For the text-containing cell, return its midpoint in (x, y) coordinate format. 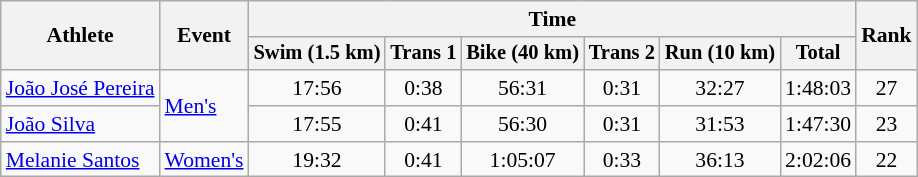
Total (818, 54)
0:38 (423, 88)
Men's (204, 106)
Trans 1 (423, 54)
17:55 (318, 124)
João Silva (80, 124)
Time (553, 19)
Trans 2 (622, 54)
23 (886, 124)
27 (886, 88)
1:47:30 (818, 124)
João José Pereira (80, 88)
56:30 (522, 124)
Athlete (80, 36)
31:53 (720, 124)
0:41 (423, 124)
Rank (886, 36)
Swim (1.5 km) (318, 54)
17:56 (318, 88)
Bike (40 km) (522, 54)
Event (204, 36)
56:31 (522, 88)
32:27 (720, 88)
Run (10 km) (720, 54)
1:48:03 (818, 88)
